Return the [x, y] coordinate for the center point of the cell that contains the specified text.  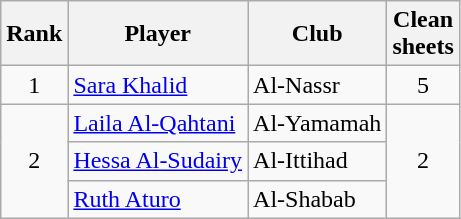
Sara Khalid [158, 85]
Cleansheets [423, 34]
Hessa Al-Sudairy [158, 161]
1 [34, 85]
5 [423, 85]
Al-Shabab [318, 199]
Club [318, 34]
Al-Nassr [318, 85]
Al-Yamamah [318, 123]
Player [158, 34]
Rank [34, 34]
Laila Al-Qahtani [158, 123]
Al-Ittihad [318, 161]
Ruth Aturo [158, 199]
